Return (X, Y) of the center of cell containing provided text 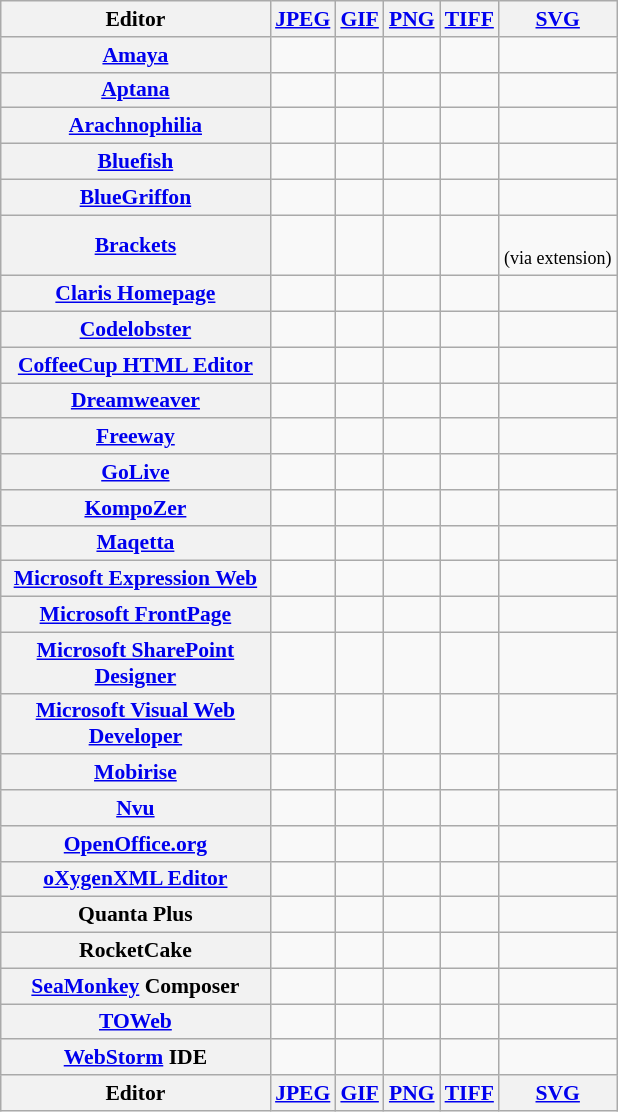
Brackets (136, 246)
Microsoft Visual Web Developer (136, 724)
BlueGriffon (136, 197)
Microsoft FrontPage (136, 615)
RocketCake (136, 951)
Microsoft SharePoint Designer (136, 662)
Maqetta (136, 543)
Bluefish (136, 162)
Dreamweaver (136, 401)
TOWeb (136, 1022)
GoLive (136, 472)
WebStorm IDE (136, 1058)
Mobirise (136, 773)
Microsoft Expression Web (136, 579)
Codelobster (136, 330)
KompoZer (136, 508)
Claris Homepage (136, 294)
Aptana (136, 90)
CoffeeCup HTML Editor (136, 365)
SeaMonkey Composer (136, 986)
Nvu (136, 808)
Freeway (136, 437)
Quanta Plus (136, 915)
Arachnophilia (136, 126)
Amaya (136, 55)
oXygenXML Editor (136, 879)
OpenOffice.org (136, 844)
(via extension) (558, 246)
